Provide the [X, Y] coordinate of the cell's center where the given text is located.  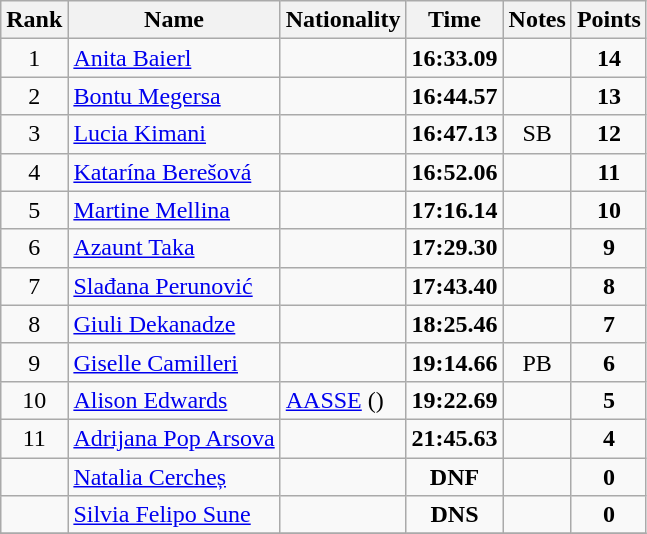
DNS [454, 515]
3 [34, 134]
Giselle Camilleri [174, 362]
Notes [537, 20]
Slađana Perunović [174, 286]
16:52.06 [454, 172]
14 [608, 58]
Points [608, 20]
19:14.66 [454, 362]
17:29.30 [454, 248]
1 [34, 58]
21:45.63 [454, 438]
Time [454, 20]
DNF [454, 477]
16:44.57 [454, 96]
Adrijana Pop Arsova [174, 438]
SB [537, 134]
13 [608, 96]
2 [34, 96]
Katarína Berešová [174, 172]
Azaunt Taka [174, 248]
Name [174, 20]
12 [608, 134]
Lucia Kimani [174, 134]
16:33.09 [454, 58]
PB [537, 362]
AASSE () [343, 400]
Nationality [343, 20]
Martine Mellina [174, 210]
17:16.14 [454, 210]
Alison Edwards [174, 400]
Rank [34, 20]
Anita Baierl [174, 58]
Bontu Megersa [174, 96]
Natalia Cercheș [174, 477]
16:47.13 [454, 134]
18:25.46 [454, 324]
Giuli Dekanadze [174, 324]
17:43.40 [454, 286]
19:22.69 [454, 400]
Silvia Felipo Sune [174, 515]
